Search for the cell housing the specified text and yield its (X, Y) center coordinate. 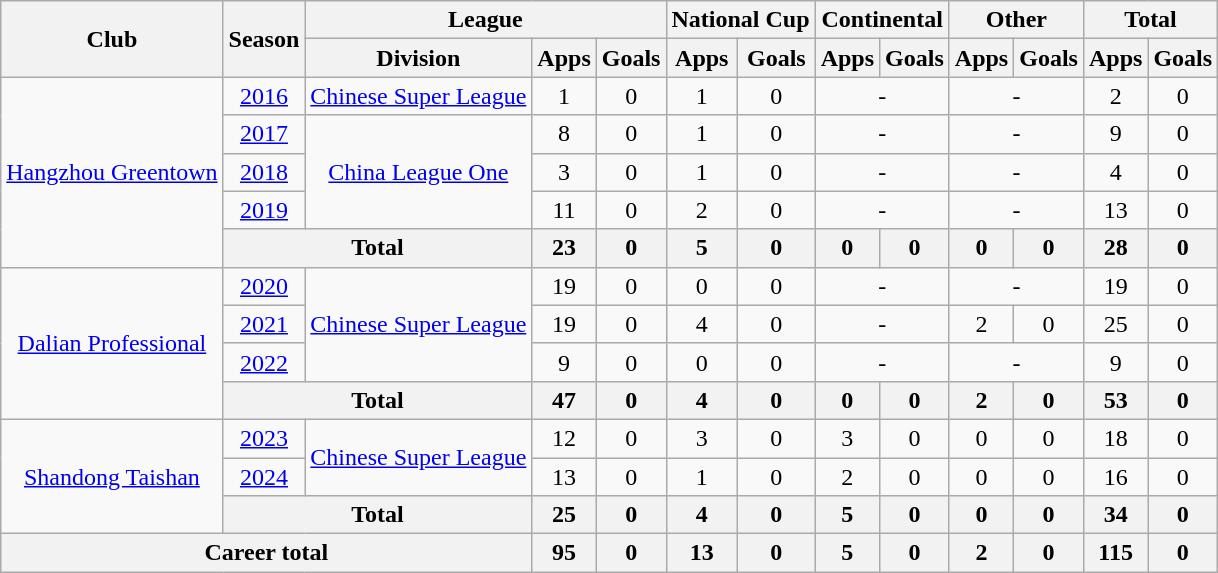
8 (564, 134)
28 (1115, 248)
National Cup (740, 20)
2020 (264, 286)
Season (264, 39)
Division (418, 58)
95 (564, 553)
16 (1115, 477)
2021 (264, 324)
2019 (264, 210)
2017 (264, 134)
Career total (266, 553)
11 (564, 210)
2024 (264, 477)
18 (1115, 438)
23 (564, 248)
League (486, 20)
Continental (882, 20)
115 (1115, 553)
34 (1115, 515)
12 (564, 438)
Shandong Taishan (112, 476)
Hangzhou Greentown (112, 172)
2022 (264, 362)
2018 (264, 172)
Club (112, 39)
47 (564, 400)
Dalian Professional (112, 343)
2023 (264, 438)
2016 (264, 96)
Other (1016, 20)
China League One (418, 172)
53 (1115, 400)
